Search for the cell housing the specified text and yield its (x, y) center coordinate. 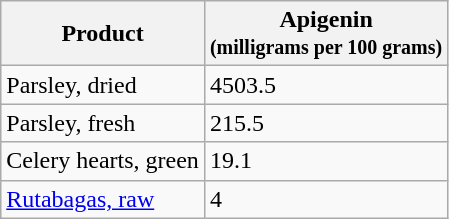
Parsley, fresh (103, 123)
4 (326, 199)
Rutabagas, raw (103, 199)
Celery hearts, green (103, 161)
19.1 (326, 161)
Apigenin(milligrams per 100 grams) (326, 34)
4503.5 (326, 85)
Parsley, dried (103, 85)
215.5 (326, 123)
Product (103, 34)
